Find where the given text appears and provide that cell's center as (x, y) coordinate. 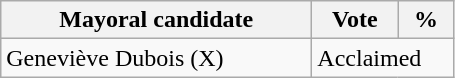
% (426, 20)
Vote (355, 20)
Geneviève Dubois (X) (156, 58)
Mayoral candidate (156, 20)
Acclaimed (383, 58)
